Output the (X, Y) coordinate of the center of the cell containing the given text.  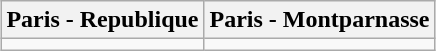
Paris - Republique (102, 20)
Paris - Montparnasse (320, 20)
